Detect which cell encompasses the target text, then output its [X, Y] center coordinate. 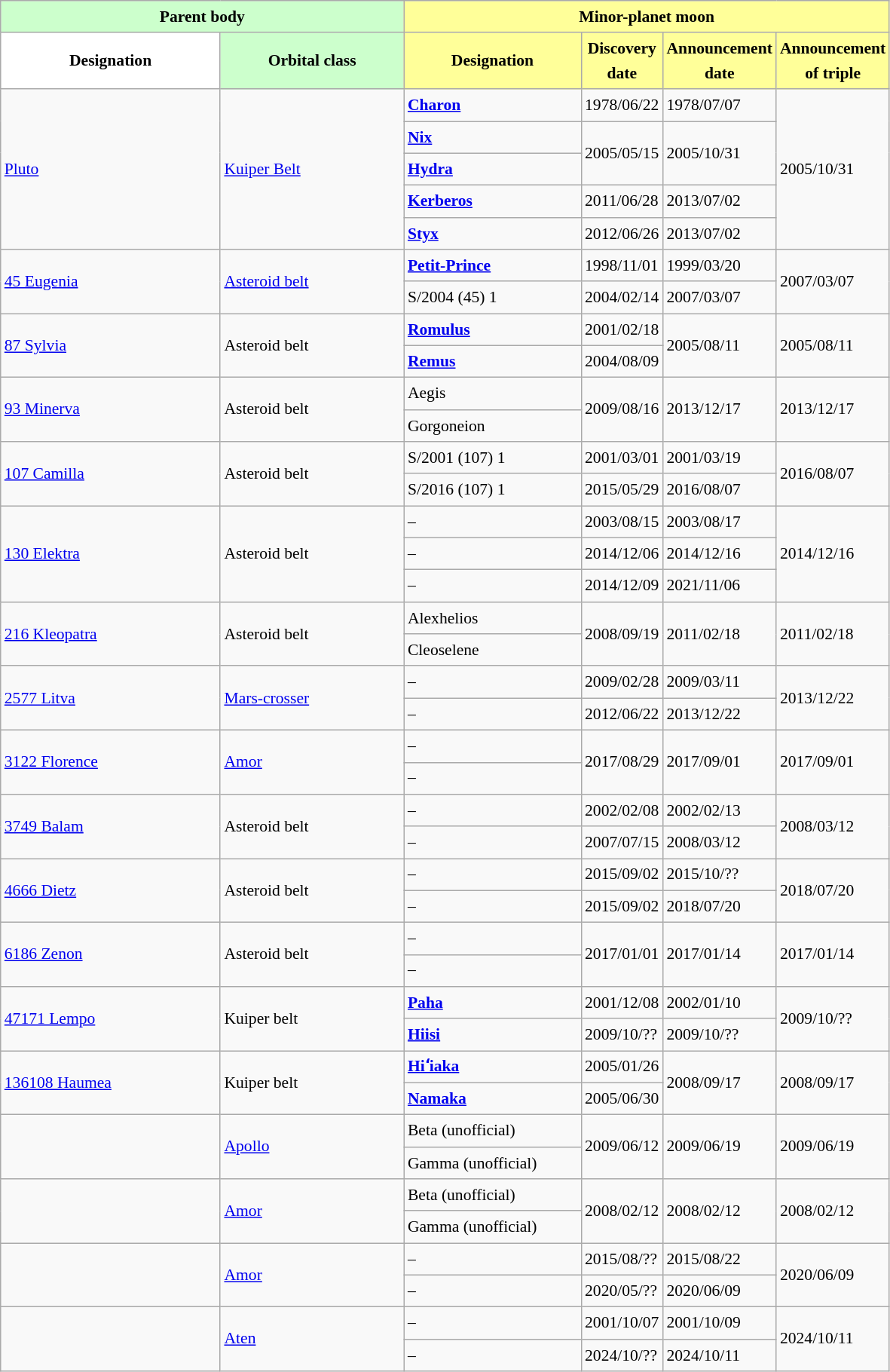
Styx [493, 234]
2017/08/29 [622, 763]
2002/02/13 [719, 811]
Parent body [202, 17]
2001/10/07 [622, 1324]
2017/01/01 [622, 954]
2005/01/26 [622, 1067]
2021/11/06 [719, 586]
2577 Litva [111, 698]
107 Camilla [111, 473]
Hiisi [493, 1036]
1999/03/20 [719, 265]
2001/10/09 [719, 1324]
2002/02/08 [622, 811]
Kerberos [493, 202]
216 Kleopatra [111, 635]
Paha [493, 1003]
Nix [493, 137]
2009/03/11 [719, 683]
93 Minerva [111, 410]
2012/06/26 [622, 234]
Aegis [493, 394]
Romulus [493, 330]
47171 Lempo [111, 1019]
Apollo [312, 1147]
2011/06/28 [622, 202]
130 Elektra [111, 554]
2005/06/30 [622, 1099]
2001/12/08 [622, 1003]
Aten [312, 1339]
2015/08/22 [719, 1259]
2004/02/14 [622, 299]
Pluto [111, 170]
Cleoselene [493, 650]
2004/08/09 [622, 362]
Hydra [493, 170]
Minor-planet moon [647, 17]
1978/07/07 [719, 106]
2001/02/18 [622, 330]
Announcementof triple [833, 62]
Orbital class [312, 62]
S/2001 (107) 1 [493, 458]
S/2004 (45) 1 [493, 299]
Charon [493, 106]
1978/06/22 [622, 106]
3122 Florence [111, 763]
2015/05/29 [622, 490]
2009/02/28 [622, 683]
1998/11/01 [622, 265]
2014/12/09 [622, 586]
S/2016 (107) 1 [493, 490]
2009/08/16 [622, 410]
Gorgoneion [493, 427]
3749 Balam [111, 826]
2007/07/15 [622, 843]
2009/06/12 [622, 1147]
Kuiper Belt [312, 170]
2014/12/06 [622, 555]
136108 Haumea [111, 1083]
6186 Zenon [111, 954]
2001/03/19 [719, 458]
Mars-crosser [312, 698]
Discoverydate [622, 62]
2020/05/?? [622, 1292]
87 Sylvia [111, 345]
2001/03/01 [622, 458]
2003/08/17 [719, 522]
Namaka [493, 1099]
Alexhelios [493, 618]
2015/10/?? [719, 874]
45 Eugenia [111, 282]
2012/06/22 [622, 715]
Remus [493, 362]
Announcementdate [719, 62]
2005/05/15 [622, 154]
2015/08/?? [622, 1259]
2003/08/15 [622, 522]
2008/09/19 [622, 635]
4666 Dietz [111, 891]
2024/10/?? [622, 1355]
2002/01/10 [719, 1003]
Petit-Prince [493, 265]
Hiʻiaka [493, 1067]
